Detect which cell encompasses the target text, then output its (X, Y) center coordinate. 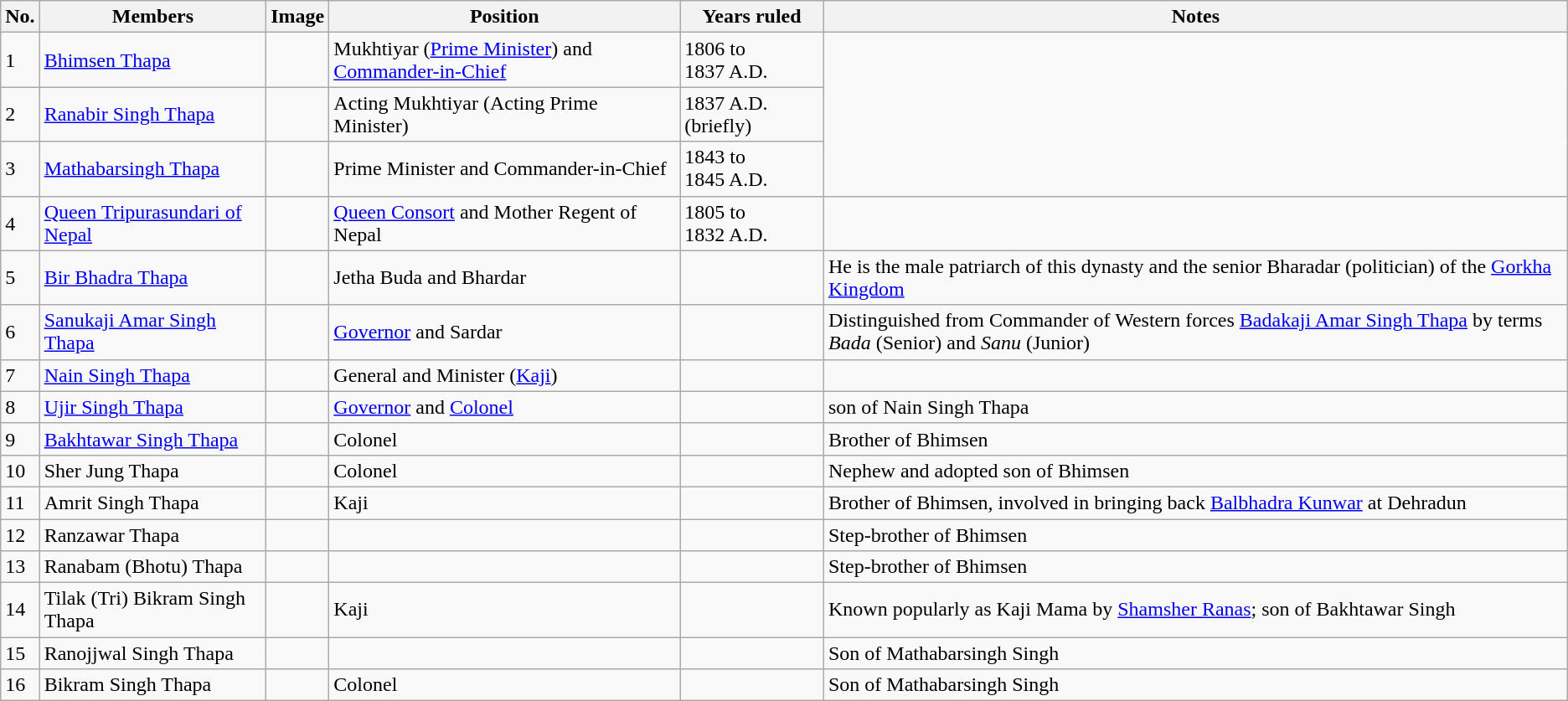
Bakhtawar Singh Thapa (152, 439)
13 (20, 567)
Distinguished from Commander of Western forces Badakaji Amar Singh Thapa by terms Bada (Senior) and Sanu (Junior) (1195, 332)
Ranzawar Thapa (152, 535)
3 (20, 169)
9 (20, 439)
He is the male patriarch of this dynasty and the senior Bharadar (politician) of the Gorkha Kingdom (1195, 278)
Governor and Colonel (504, 407)
Ranabir Singh Thapa (152, 114)
5 (20, 278)
Governor and Sardar (504, 332)
No. (20, 17)
Nephew and adopted son of Bhimsen (1195, 471)
14 (20, 610)
Known popularly as Kaji Mama by Shamsher Ranas; son of Bakhtawar Singh (1195, 610)
Queen Consort and Mother Regent of Nepal (504, 223)
Queen Tripurasundari of Nepal (152, 223)
Tilak (Tri) Bikram Singh Thapa (152, 610)
1837 A.D. (briefly) (752, 114)
Bir Bhadra Thapa (152, 278)
Amrit Singh Thapa (152, 503)
15 (20, 653)
Mukhtiyar (Prime Minister) and Commander-in-Chief (504, 60)
Prime Minister and Commander-in-Chief (504, 169)
Sanukaji Amar Singh Thapa (152, 332)
Ranabam (Bhotu) Thapa (152, 567)
11 (20, 503)
Brother of Bhimsen, involved in bringing back Balbhadra Kunwar at Dehradun (1195, 503)
Members (152, 17)
2 (20, 114)
Brother of Bhimsen (1195, 439)
Sher Jung Thapa (152, 471)
Notes (1195, 17)
10 (20, 471)
6 (20, 332)
Ranojjwal Singh Thapa (152, 653)
4 (20, 223)
Bikram Singh Thapa (152, 685)
son of Nain Singh Thapa (1195, 407)
Ujir Singh Thapa (152, 407)
Position (504, 17)
1843 to 1845 A.D. (752, 169)
Jetha Buda and Bhardar (504, 278)
Image (298, 17)
8 (20, 407)
General and Minister (Kaji) (504, 375)
7 (20, 375)
Acting Mukhtiyar (Acting Prime Minister) (504, 114)
1 (20, 60)
Years ruled (752, 17)
16 (20, 685)
12 (20, 535)
1806 to 1837 A.D. (752, 60)
Mathabarsingh Thapa (152, 169)
1805 to 1832 A.D. (752, 223)
Nain Singh Thapa (152, 375)
Bhimsen Thapa (152, 60)
